Scan for the cell matching the given text and deliver its (X, Y) coordinate at center. 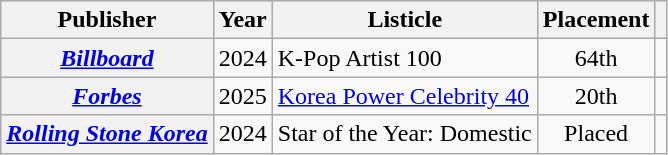
Forbes (107, 96)
K-Pop Artist 100 (404, 58)
Placed (596, 134)
20th (596, 96)
Star of the Year: Domestic (404, 134)
Listicle (404, 20)
Placement (596, 20)
2025 (242, 96)
64th (596, 58)
Rolling Stone Korea (107, 134)
Billboard (107, 58)
Year (242, 20)
Korea Power Celebrity 40 (404, 96)
Publisher (107, 20)
